Pinpoint the cell where the given text exists, returning its (x, y) midpoint coordinate. 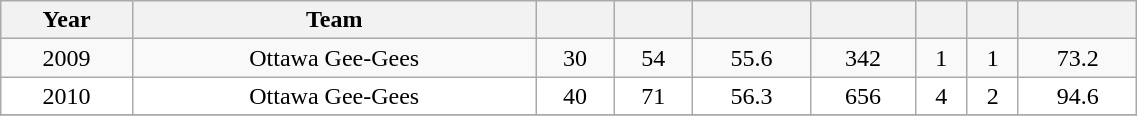
342 (864, 58)
2010 (67, 96)
Team (334, 20)
30 (575, 58)
4 (942, 96)
54 (653, 58)
2 (992, 96)
56.3 (751, 96)
656 (864, 96)
40 (575, 96)
Year (67, 20)
2009 (67, 58)
55.6 (751, 58)
71 (653, 96)
73.2 (1077, 58)
94.6 (1077, 96)
